Capture the cell that displays the provided text and extract its (x, y) central coordinate. 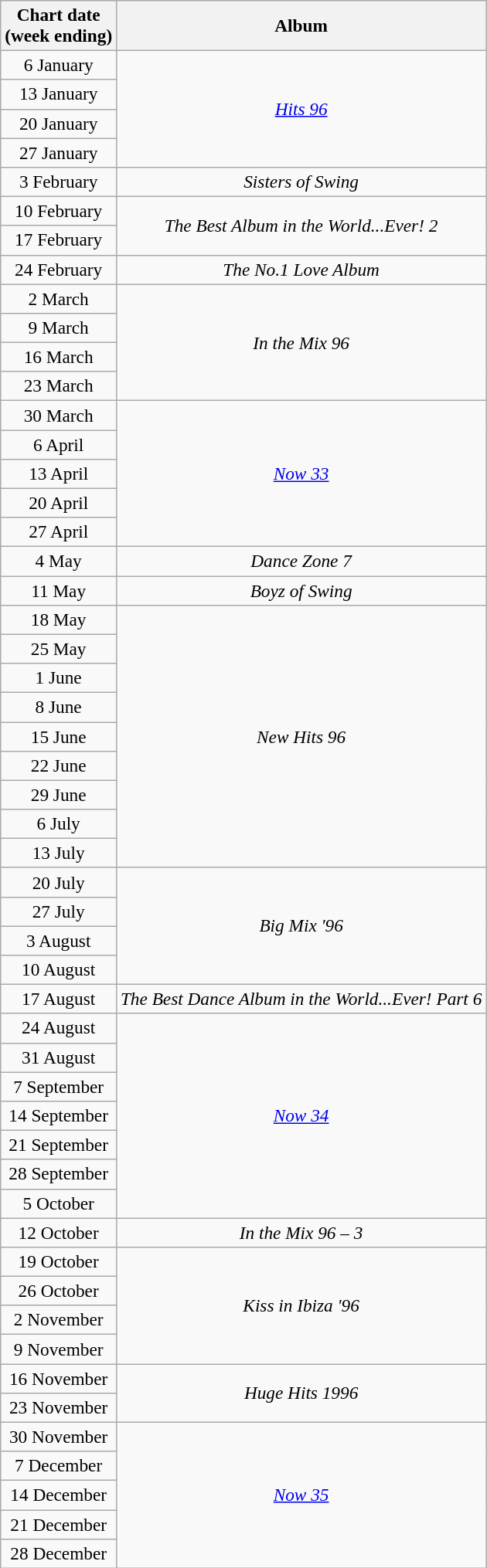
3 August (59, 940)
11 May (59, 590)
8 June (59, 707)
7 December (59, 1466)
31 August (59, 1057)
2 March (59, 298)
Kiss in Ibiza '96 (301, 1305)
6 July (59, 823)
30 March (59, 415)
The No.1 Love Album (301, 270)
Dance Zone 7 (301, 561)
27 January (59, 152)
7 September (59, 1086)
Sisters of Swing (301, 182)
9 November (59, 1349)
13 July (59, 853)
6 April (59, 444)
28 December (59, 1553)
12 October (59, 1232)
Boyz of Swing (301, 590)
Big Mix '96 (301, 925)
2 November (59, 1320)
28 September (59, 1174)
20 April (59, 503)
17 February (59, 240)
6 January (59, 65)
9 March (59, 328)
19 October (59, 1261)
Now 35 (301, 1495)
13 January (59, 94)
20 July (59, 882)
10 August (59, 969)
Album (301, 25)
3 February (59, 182)
30 November (59, 1437)
29 June (59, 795)
Now 33 (301, 473)
20 January (59, 124)
21 December (59, 1524)
13 April (59, 473)
In the Mix 96 (301, 341)
The Best Album in the World...Ever! 2 (301, 226)
14 September (59, 1115)
16 March (59, 357)
10 February (59, 211)
Chart date(week ending) (59, 25)
27 April (59, 532)
In the Mix 96 – 3 (301, 1232)
18 May (59, 619)
25 May (59, 649)
5 October (59, 1203)
22 June (59, 765)
Now 34 (301, 1115)
15 June (59, 736)
24 February (59, 270)
26 October (59, 1291)
27 July (59, 911)
4 May (59, 561)
23 November (59, 1407)
21 September (59, 1145)
16 November (59, 1378)
Hits 96 (301, 108)
17 August (59, 999)
24 August (59, 1028)
The Best Dance Album in the World...Ever! Part 6 (301, 999)
1 June (59, 677)
14 December (59, 1495)
Huge Hits 1996 (301, 1393)
New Hits 96 (301, 736)
23 March (59, 386)
